Capture the cell that displays the provided text and extract its (X, Y) central coordinate. 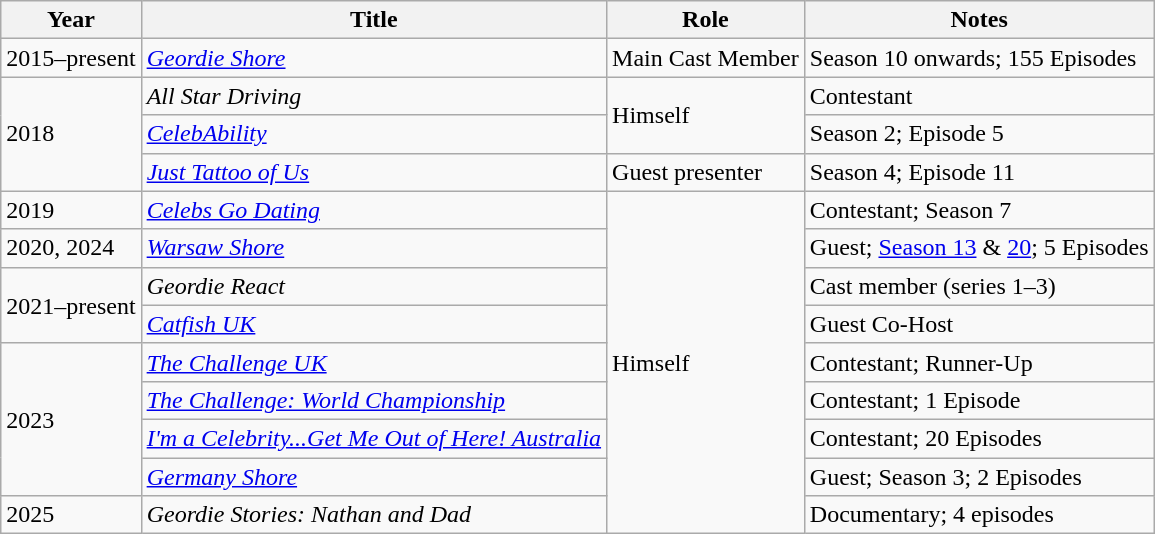
2020, 2024 (71, 248)
Contestant; Season 7 (979, 210)
Season 4; Episode 11 (979, 172)
Guest; Season 13 & 20; 5 Episodes (979, 248)
Celebs Go Dating (374, 210)
2021–present (71, 305)
2023 (71, 419)
The Challenge: World Championship (374, 400)
2015–present (71, 58)
Guest Co-Host (979, 324)
CelebAbility (374, 134)
Main Cast Member (706, 58)
Geordie React (374, 286)
Notes (979, 20)
Just Tattoo of Us (374, 172)
Warsaw Shore (374, 248)
Season 10 onwards; 155 Episodes (979, 58)
Contestant; Runner-Up (979, 362)
2019 (71, 210)
Season 2; Episode 5 (979, 134)
Cast member (series 1–3) (979, 286)
Catfish UK (374, 324)
Geordie Stories: Nathan and Dad (374, 515)
Germany Shore (374, 477)
The Challenge UK (374, 362)
Title (374, 20)
2025 (71, 515)
Geordie Shore (374, 58)
All Star Driving (374, 96)
2018 (71, 134)
Guest presenter (706, 172)
Year (71, 20)
Guest; Season 3; 2 Episodes (979, 477)
Documentary; 4 episodes (979, 515)
I'm a Celebrity...Get Me Out of Here! Australia (374, 438)
Contestant; 1 Episode (979, 400)
Contestant; 20 Episodes (979, 438)
Role (706, 20)
Contestant (979, 96)
